Detect which cell encompasses the target text, then output its (X, Y) center coordinate. 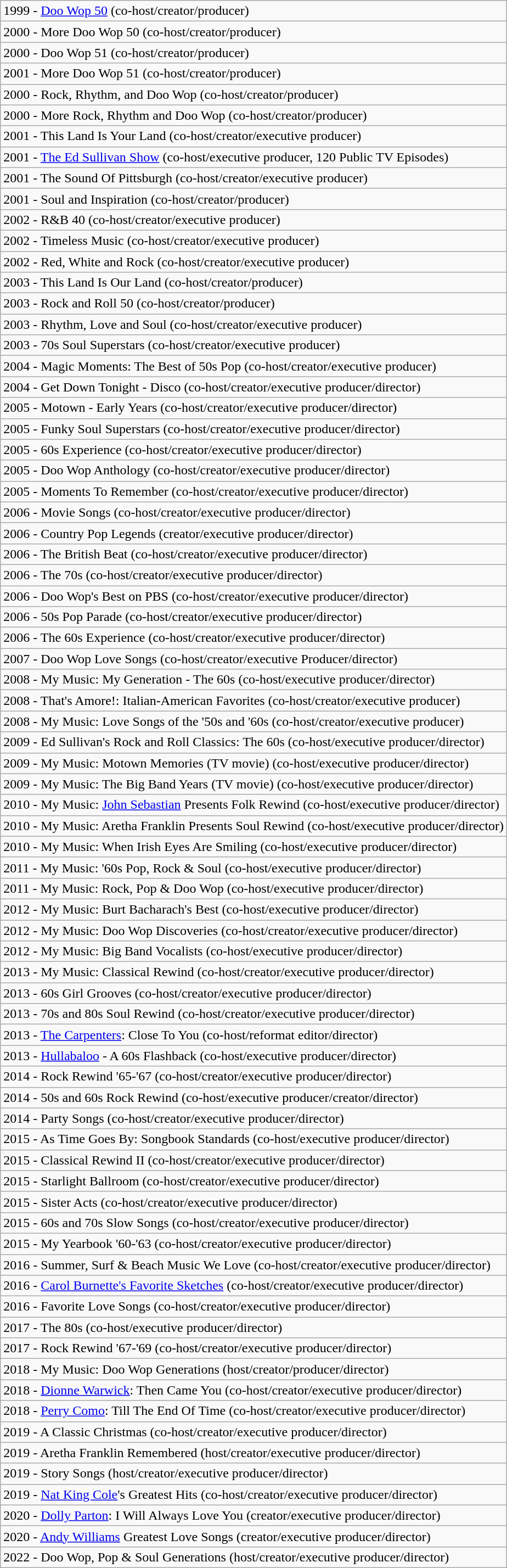
2019 - Story Songs (host/creator/executive producer/director) (253, 1474)
2001 - More Doo Wop 51 (co-host/creator/producer) (253, 74)
2007 - Doo Wop Love Songs (co-host/creator/executive Producer/director) (253, 659)
2020 - Dolly Parton: I Will Always Love You (creator/executive producer/director) (253, 1515)
2006 - 50s Pop Parade (co-host/creator/executive producer/director) (253, 617)
2016 - Carol Burnette's Favorite Sketches (co-host/creator/executive producer/director) (253, 1286)
2006 - The 60s Experience (co-host/creator/executive producer/director) (253, 638)
2006 - Movie Songs (co-host/creator/executive producer/director) (253, 512)
2008 - That's Amore!: Italian-American Favorites (co-host/creator/executive producer) (253, 701)
2012 - My Music: Doo Wop Discoveries (co-host/creator/executive producer/director) (253, 931)
2006 - Doo Wop's Best on PBS (co-host/creator/executive producer/director) (253, 596)
2013 - The Carpenters: Close To You (co-host/reformat editor/director) (253, 1035)
2014 - Party Songs (co-host/creator/executive producer/director) (253, 1118)
2018 - My Music: Doo Wop Generations (host/creator/producer/director) (253, 1369)
2009 - My Music: The Big Band Years (TV movie) (co-host/executive producer/director) (253, 784)
2015 - My Yearbook '60-'63 (co-host/creator/executive producer/director) (253, 1244)
2005 - Doo Wop Anthology (co-host/creator/executive producer/director) (253, 471)
2015 - Starlight Ballroom (co-host/creator/executive producer/director) (253, 1181)
2015 - As Time Goes By: Songbook Standards (co-host/executive producer/director) (253, 1139)
2020 - Andy Williams Greatest Love Songs (creator/executive producer/director) (253, 1536)
2005 - Moments To Remember (co-host/creator/executive producer/director) (253, 491)
2003 - Rhythm, Love and Soul (co-host/creator/executive producer) (253, 324)
2003 - 70s Soul Superstars (co-host/creator/executive producer) (253, 345)
2014 - Rock Rewind '65-'67 (co-host/creator/executive producer/director) (253, 1077)
2001 - Soul and Inspiration (co-host/creator/producer) (253, 199)
2008 - My Music: My Generation - The 60s (co-host/executive producer/director) (253, 680)
2019 - Nat King Cole's Greatest Hits (co-host/creator/executive producer/director) (253, 1494)
2002 - R&B 40 (co-host/creator/executive producer) (253, 220)
2018 - Perry Como: Till The End Of Time (co-host/creator/executive producer/director) (253, 1411)
2014 - 50s and 60s Rock Rewind (co-host/executive producer/creator/director) (253, 1097)
2011 - My Music: Rock, Pop & Doo Wop (co-host/executive producer/director) (253, 888)
2013 - 70s and 80s Soul Rewind (co-host/creator/executive producer/director) (253, 1014)
1999 - Doo Wop 50 (co-host/creator/producer) (253, 11)
2000 - More Doo Wop 50 (co-host/creator/producer) (253, 32)
2004 - Magic Moments: The Best of 50s Pop (co-host/creator/executive producer) (253, 366)
2002 - Timeless Music (co-host/creator/executive producer) (253, 240)
2006 - The British Beat (co-host/creator/executive producer/director) (253, 554)
2015 - Classical Rewind II (co-host/creator/executive producer/director) (253, 1160)
2001 - This Land Is Your Land (co-host/creator/executive producer) (253, 136)
2015 - Sister Acts (co-host/creator/executive producer/director) (253, 1202)
2000 - More Rock, Rhythm and Doo Wop (co-host/creator/producer) (253, 115)
2002 - Red, White and Rock (co-host/creator/executive producer) (253, 262)
2019 - Aretha Franklin Remembered (host/creator/executive producer/director) (253, 1453)
2013 - Hullabaloo - A 60s Flashback (co-host/executive producer/director) (253, 1056)
2006 - Country Pop Legends (creator/executive producer/director) (253, 533)
2008 - My Music: Love Songs of the '50s and '60s (co-host/creator/executive producer) (253, 721)
2015 - 60s and 70s Slow Songs (co-host/creator/executive producer/director) (253, 1223)
2005 - Funky Soul Superstars (co-host/creator/executive producer/director) (253, 429)
2013 - My Music: Classical Rewind (co-host/creator/executive producer/director) (253, 972)
2018 - Dionne Warwick: Then Came You (co-host/creator/executive producer/director) (253, 1390)
2019 - A Classic Christmas (co-host/creator/executive producer/director) (253, 1432)
2001 - The Sound Of Pittsburgh (co-host/creator/executive producer) (253, 178)
2012 - My Music: Big Band Vocalists (co-host/executive producer/director) (253, 951)
2012 - My Music: Burt Bacharach's Best (co-host/executive producer/director) (253, 909)
2003 - Rock and Roll 50 (co-host/creator/producer) (253, 304)
2010 - My Music: When Irish Eyes Are Smiling (co-host/executive producer/director) (253, 847)
2001 - The Ed Sullivan Show (co-host/executive producer, 120 Public TV Episodes) (253, 157)
2017 - The 80s (co-host/executive producer/director) (253, 1328)
2006 - The 70s (co-host/creator/executive producer/director) (253, 575)
2010 - My Music: John Sebastian Presents Folk Rewind (co-host/executive producer/director) (253, 805)
2016 - Summer, Surf & Beach Music We Love (co-host/creator/executive producer/director) (253, 1264)
2005 - Motown - Early Years (co-host/creator/executive producer/director) (253, 408)
2004 - Get Down Tonight - Disco (co-host/creator/executive producer/director) (253, 387)
2003 - This Land Is Our Land (co-host/creator/producer) (253, 283)
2005 - 60s Experience (co-host/creator/executive producer/director) (253, 450)
2011 - My Music: '60s Pop, Rock & Soul (co-host/executive producer/director) (253, 867)
2017 - Rock Rewind '67-'69 (co-host/creator/executive producer/director) (253, 1348)
2000 - Rock, Rhythm, and Doo Wop (co-host/creator/producer) (253, 94)
2009 - Ed Sullivan's Rock and Roll Classics: The 60s (co-host/executive producer/director) (253, 742)
2013 - 60s Girl Grooves (co-host/creator/executive producer/director) (253, 993)
2016 - Favorite Love Songs (co-host/creator/executive producer/director) (253, 1307)
2009 - My Music: Motown Memories (TV movie) (co-host/executive producer/director) (253, 763)
2022 - Doo Wop, Pop & Soul Generations (host/creator/executive producer/director) (253, 1557)
2000 - Doo Wop 51 (co-host/creator/producer) (253, 53)
2010 - My Music: Aretha Franklin Presents Soul Rewind (co-host/executive producer/director) (253, 826)
